Determine the (x, y) coordinate at the center of the cell enclosing the given text.  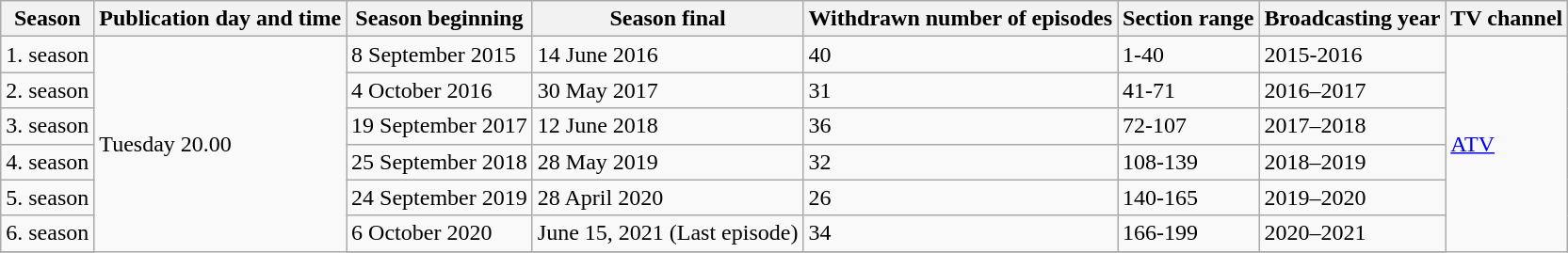
140-165 (1188, 198)
2015-2016 (1352, 55)
ATV (1507, 144)
3. season (47, 126)
34 (961, 233)
28 May 2019 (668, 162)
2017–2018 (1352, 126)
24 September 2019 (440, 198)
40 (961, 55)
19 September 2017 (440, 126)
14 June 2016 (668, 55)
108-139 (1188, 162)
2. season (47, 90)
6. season (47, 233)
2018–2019 (1352, 162)
31 (961, 90)
Withdrawn number of episodes (961, 19)
28 April 2020 (668, 198)
32 (961, 162)
TV channel (1507, 19)
41-71 (1188, 90)
26 (961, 198)
4. season (47, 162)
Broadcasting year (1352, 19)
June 15, 2021 (Last episode) (668, 233)
5. season (47, 198)
Section range (1188, 19)
8 September 2015 (440, 55)
2020–2021 (1352, 233)
1-40 (1188, 55)
36 (961, 126)
Publication day and time (220, 19)
4 October 2016 (440, 90)
166-199 (1188, 233)
Tuesday 20.00 (220, 144)
25 September 2018 (440, 162)
1. season (47, 55)
72-107 (1188, 126)
2019–2020 (1352, 198)
6 October 2020 (440, 233)
Season beginning (440, 19)
12 June 2018 (668, 126)
Season (47, 19)
2016–2017 (1352, 90)
30 May 2017 (668, 90)
Season final (668, 19)
